Return the [X, Y] coordinate for the center point of the cell that contains the specified text.  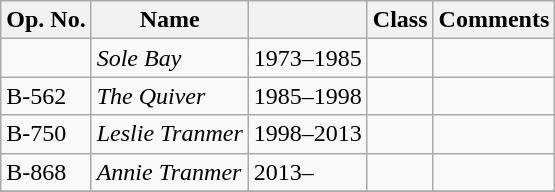
B-562 [46, 96]
Name [170, 20]
The Quiver [170, 96]
1998–2013 [308, 134]
B-750 [46, 134]
Comments [494, 20]
B-868 [46, 172]
2013– [308, 172]
Class [400, 20]
Sole Bay [170, 58]
1985–1998 [308, 96]
Leslie Tranmer [170, 134]
Annie Tranmer [170, 172]
Op. No. [46, 20]
1973–1985 [308, 58]
